Capture the cell that displays the provided text and extract its [X, Y] central coordinate. 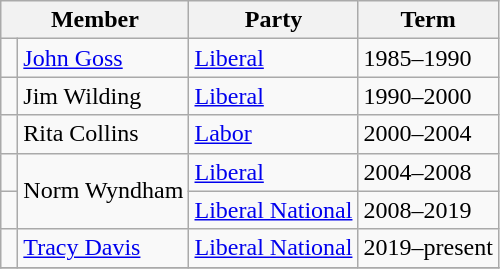
Party [274, 20]
2000–2004 [428, 134]
1990–2000 [428, 96]
Rita Collins [104, 134]
1985–1990 [428, 58]
2008–2019 [428, 210]
Norm Wyndham [104, 191]
Labor [274, 134]
John Goss [104, 58]
Tracy Davis [104, 248]
Term [428, 20]
Member [95, 20]
2004–2008 [428, 172]
Jim Wilding [104, 96]
2019–present [428, 248]
